Locate the cell with the specified text and output its [x, y] center coordinate. 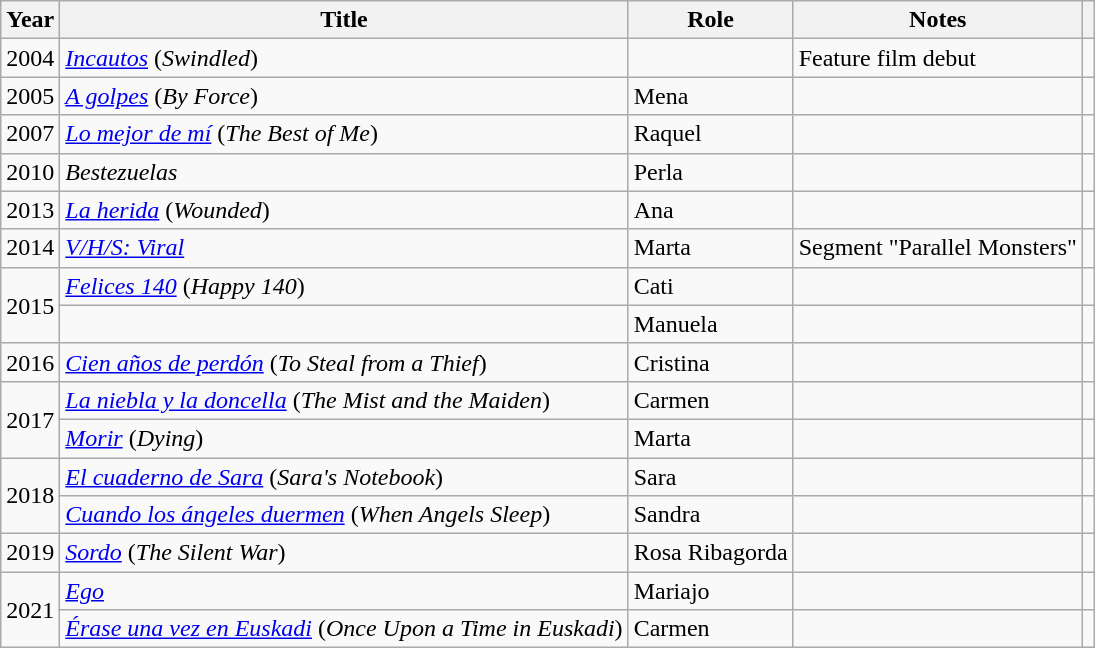
Érase una vez en Euskadi (Once Upon a Time in Euskadi) [344, 629]
La niebla y la doncella (The Mist and the Maiden) [344, 400]
2014 [30, 248]
2019 [30, 553]
Bestezuelas [344, 172]
Title [344, 20]
Lo mejor de mí (The Best of Me) [344, 134]
Cuando los ángeles duermen (When Angels Sleep) [344, 515]
Incautos (Swindled) [344, 58]
2007 [30, 134]
Raquel [710, 134]
Manuela [710, 324]
2017 [30, 419]
Ego [344, 591]
Rosa Ribagorda [710, 553]
2004 [30, 58]
Segment "Parallel Monsters" [938, 248]
2016 [30, 362]
2021 [30, 610]
A golpes (By Force) [344, 96]
2013 [30, 210]
Year [30, 20]
Cristina [710, 362]
El cuaderno de Sara (Sara's Notebook) [344, 477]
Cati [710, 286]
Morir (Dying) [344, 438]
Role [710, 20]
2015 [30, 305]
Notes [938, 20]
2005 [30, 96]
2010 [30, 172]
2018 [30, 496]
V/H/S: Viral [344, 248]
La herida (Wounded) [344, 210]
Mena [710, 96]
Perla [710, 172]
Sordo (The Silent War) [344, 553]
Feature film debut [938, 58]
Sara [710, 477]
Mariajo [710, 591]
Sandra [710, 515]
Cien años de perdón (To Steal from a Thief) [344, 362]
Felices 140 (Happy 140) [344, 286]
Ana [710, 210]
